Provide the [x, y] coordinate of the cell's center where the given text is located.  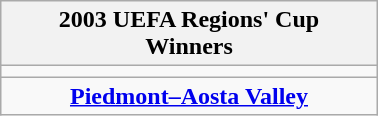
Piedmont–Aosta Valley [189, 96]
2003 UEFA Regions' CupWinners [189, 34]
